Return (X, Y) of the center of cell containing provided text 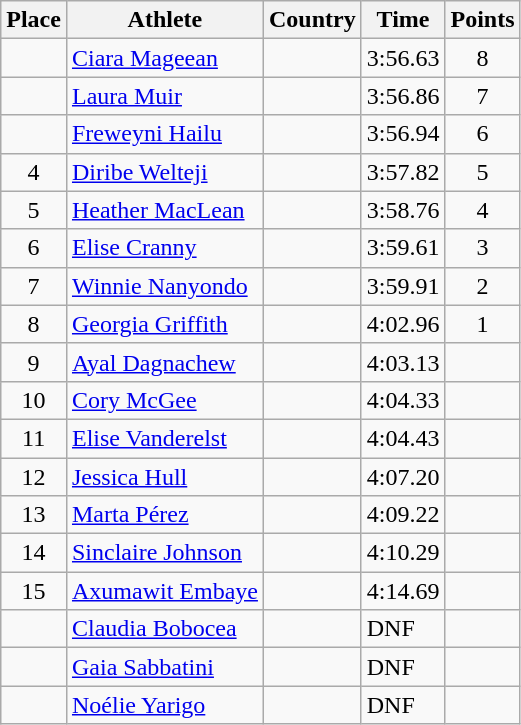
Country (312, 20)
Heather MacLean (164, 210)
2 (482, 286)
10 (34, 400)
Elise Vanderelst (164, 438)
Cory McGee (164, 400)
3:59.61 (403, 248)
3:56.86 (403, 96)
3:56.63 (403, 58)
3:57.82 (403, 172)
Georgia Griffith (164, 324)
4:02.96 (403, 324)
4:04.43 (403, 438)
3:59.91 (403, 286)
4:09.22 (403, 515)
Elise Cranny (164, 248)
3:56.94 (403, 134)
4:04.33 (403, 400)
Marta Pérez (164, 515)
9 (34, 362)
Time (403, 20)
Ciara Mageean (164, 58)
4:14.69 (403, 591)
Gaia Sabbatini (164, 667)
Place (34, 20)
Winnie Nanyondo (164, 286)
Athlete (164, 20)
11 (34, 438)
3:58.76 (403, 210)
Laura Muir (164, 96)
4:10.29 (403, 553)
1 (482, 324)
14 (34, 553)
Ayal Dagnachew (164, 362)
3 (482, 248)
Claudia Bobocea (164, 629)
15 (34, 591)
Freweyni Hailu (164, 134)
Jessica Hull (164, 477)
Sinclaire Johnson (164, 553)
Axumawit Embaye (164, 591)
12 (34, 477)
Points (482, 20)
Diribe Welteji (164, 172)
4:03.13 (403, 362)
4:07.20 (403, 477)
Noélie Yarigo (164, 705)
13 (34, 515)
